Search for the cell housing the specified text and yield its [X, Y] center coordinate. 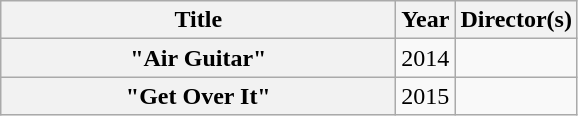
Title [198, 20]
Director(s) [516, 20]
Year [426, 20]
2014 [426, 58]
2015 [426, 96]
"Air Guitar" [198, 58]
"Get Over It" [198, 96]
